From the cell containing the given text, extract its center point as [X, Y] coordinate. 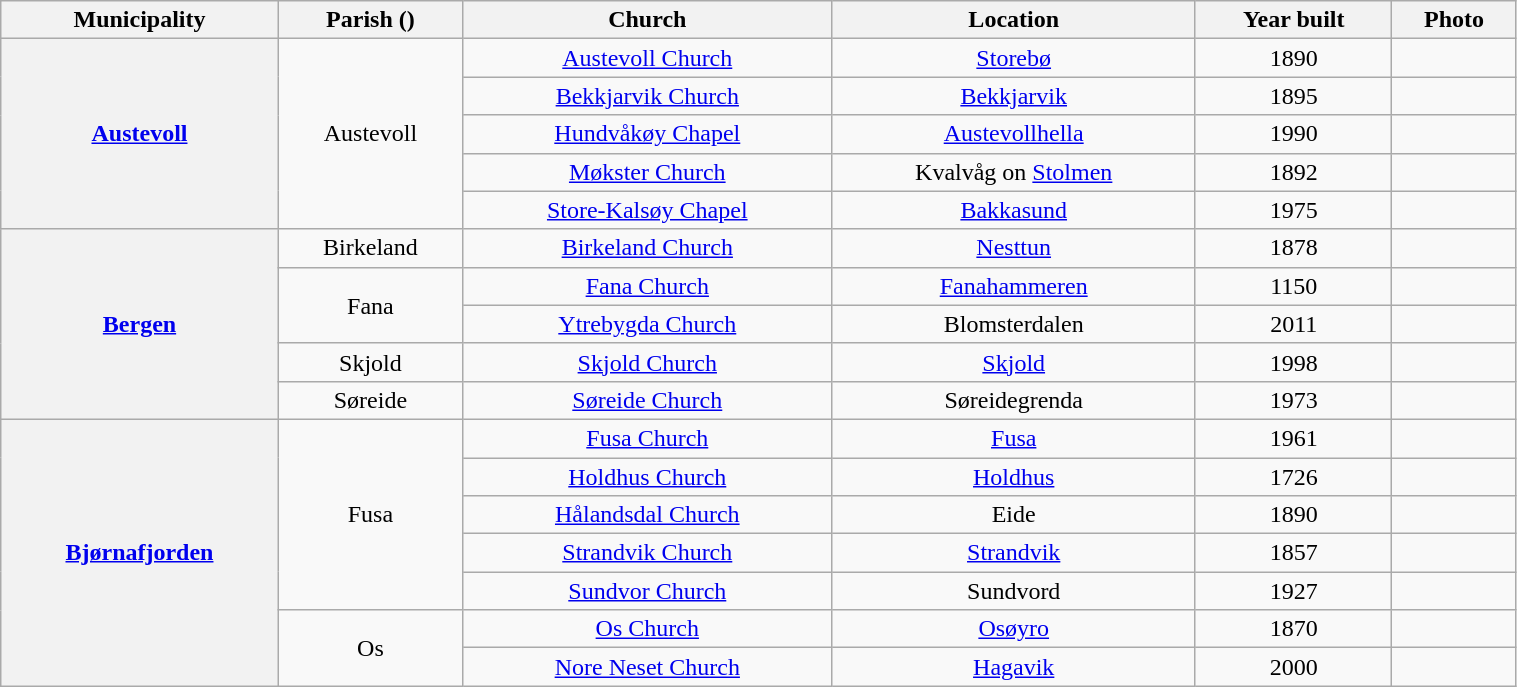
Bekkjarvik [1014, 96]
Søreide [370, 400]
Ytrebygda Church [648, 324]
1927 [1293, 591]
Holdhus Church [648, 477]
1973 [1293, 400]
Blomsterdalen [1014, 324]
Fanahammeren [1014, 286]
1857 [1293, 553]
Austevollhella [1014, 134]
Kvalvåg on Stolmen [1014, 172]
Bergen [140, 324]
Os [370, 648]
1878 [1293, 248]
Hagavik [1014, 667]
Fana Church [648, 286]
Fana [370, 305]
Sundvor Church [648, 591]
Sundvord [1014, 591]
Osøyro [1014, 629]
Nore Neset Church [648, 667]
Skjold Church [648, 362]
Nesttun [1014, 248]
1961 [1293, 438]
Hundvåkøy Chapel [648, 134]
Birkeland Church [648, 248]
1990 [1293, 134]
Os Church [648, 629]
Hålandsdal Church [648, 515]
1998 [1293, 362]
1726 [1293, 477]
2011 [1293, 324]
Fusa Church [648, 438]
1150 [1293, 286]
2000 [1293, 667]
Year built [1293, 20]
1892 [1293, 172]
Location [1014, 20]
Austevoll Church [648, 58]
Bakkasund [1014, 210]
Søreidegrenda [1014, 400]
Church [648, 20]
Municipality [140, 20]
Photo [1454, 20]
Storebø [1014, 58]
Bjørnafjorden [140, 552]
1895 [1293, 96]
Søreide Church [648, 400]
Birkeland [370, 248]
Strandvik Church [648, 553]
Store-Kalsøy Chapel [648, 210]
Strandvik [1014, 553]
1975 [1293, 210]
Holdhus [1014, 477]
Parish () [370, 20]
Eide [1014, 515]
Møkster Church [648, 172]
1870 [1293, 629]
Bekkjarvik Church [648, 96]
